Capture the cell that displays the provided text and extract its [x, y] central coordinate. 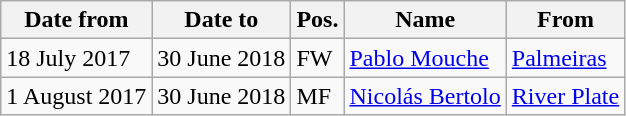
MF [318, 96]
River Plate [565, 96]
1 August 2017 [76, 96]
Palmeiras [565, 58]
Nicolás Bertolo [425, 96]
Name [425, 20]
Pablo Mouche [425, 58]
18 July 2017 [76, 58]
Date from [76, 20]
FW [318, 58]
Date to [222, 20]
From [565, 20]
Pos. [318, 20]
